From the cell containing the given text, extract its center point as [x, y] coordinate. 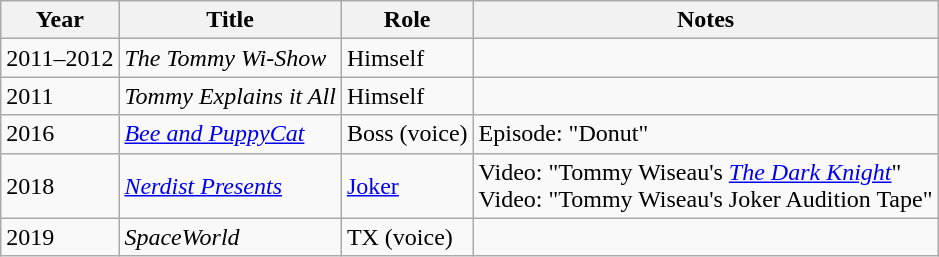
Title [230, 20]
Tommy Explains it All [230, 96]
The Tommy Wi-Show [230, 58]
Bee and PuppyCat [230, 134]
Boss (voice) [407, 134]
TX (voice) [407, 237]
Video: "Tommy Wiseau's The Dark Knight"Video: "Tommy Wiseau's Joker Audition Tape" [706, 186]
Nerdist Presents [230, 186]
2019 [60, 237]
2018 [60, 186]
SpaceWorld [230, 237]
Role [407, 20]
Episode: "Donut" [706, 134]
Year [60, 20]
2016 [60, 134]
2011 [60, 96]
Notes [706, 20]
2011–2012 [60, 58]
Joker [407, 186]
